Scan for the cell matching the given text and deliver its [x, y] coordinate at center. 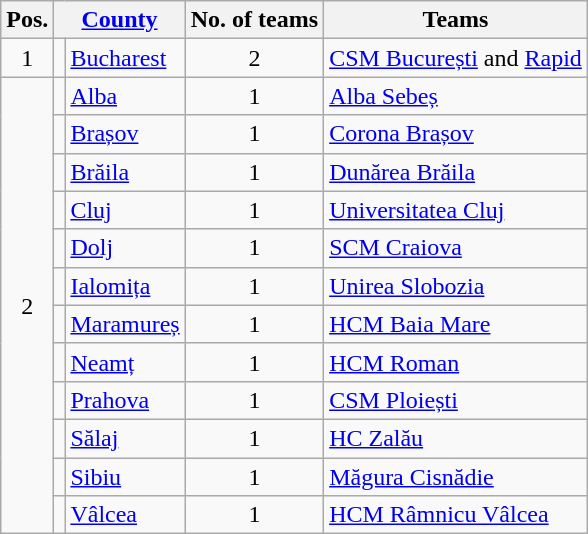
County [120, 20]
Prahova [125, 400]
Brăila [125, 172]
Ialomița [125, 286]
Sibiu [125, 477]
No. of teams [254, 20]
Brașov [125, 134]
Bucharest [125, 58]
HCM Râmnicu Vâlcea [456, 515]
Vâlcea [125, 515]
Dunărea Brăila [456, 172]
Pos. [28, 20]
Cluj [125, 210]
Sălaj [125, 438]
Corona Brașov [456, 134]
Alba Sebeș [456, 96]
HCM Roman [456, 362]
CSM București and Rapid [456, 58]
Unirea Slobozia [456, 286]
Măgura Cisnădie [456, 477]
Maramureș [125, 324]
Dolj [125, 248]
Alba [125, 96]
Teams [456, 20]
Universitatea Cluj [456, 210]
HCM Baia Mare [456, 324]
SCM Craiova [456, 248]
Neamț [125, 362]
HC Zalău [456, 438]
CSM Ploiești [456, 400]
